For the text-containing cell, return its midpoint in [X, Y] coordinate format. 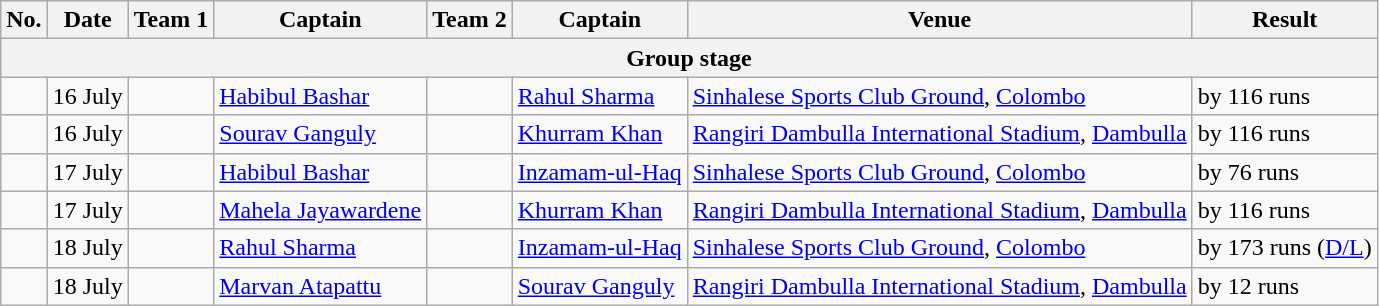
Result [1284, 20]
Date [88, 20]
No. [24, 20]
Venue [940, 20]
by 12 runs [1284, 286]
Marvan Atapattu [320, 286]
by 76 runs [1284, 172]
by 173 runs (D/L) [1284, 248]
Team 2 [470, 20]
Team 1 [171, 20]
Mahela Jayawardene [320, 210]
Group stage [689, 58]
